Return [X, Y] of the center of cell containing provided text 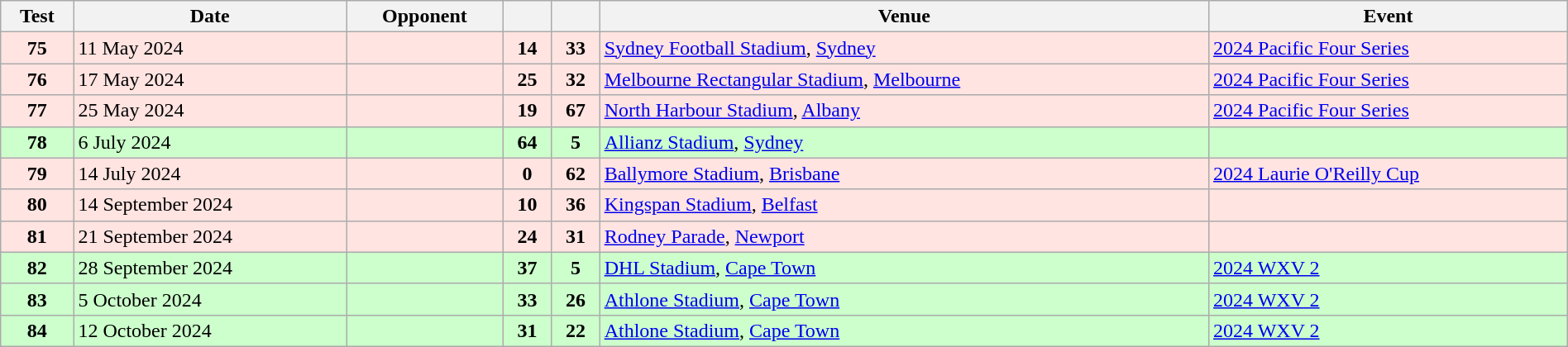
DHL Stadium, Cape Town [904, 268]
21 September 2024 [210, 236]
77 [37, 111]
17 May 2024 [210, 79]
Rodney Parade, Newport [904, 236]
76 [37, 79]
Event [1389, 17]
32 [576, 79]
19 [527, 111]
Opponent [425, 17]
Allianz Stadium, Sydney [904, 142]
80 [37, 205]
5 October 2024 [210, 299]
Melbourne Rectangular Stadium, Melbourne [904, 79]
62 [576, 173]
81 [37, 236]
78 [37, 142]
25 [527, 79]
26 [576, 299]
82 [37, 268]
10 [527, 205]
14 [527, 48]
6 July 2024 [210, 142]
36 [576, 205]
67 [576, 111]
0 [527, 173]
37 [527, 268]
14 July 2024 [210, 173]
84 [37, 330]
11 May 2024 [210, 48]
2024 Laurie O'Reilly Cup [1389, 173]
14 September 2024 [210, 205]
Venue [904, 17]
12 October 2024 [210, 330]
Test [37, 17]
Kingspan Stadium, Belfast [904, 205]
28 September 2024 [210, 268]
North Harbour Stadium, Albany [904, 111]
Date [210, 17]
Ballymore Stadium, Brisbane [904, 173]
64 [527, 142]
79 [37, 173]
Sydney Football Stadium, Sydney [904, 48]
24 [527, 236]
25 May 2024 [210, 111]
22 [576, 330]
83 [37, 299]
75 [37, 48]
